Find where the given text appears and provide that cell's center as (x, y) coordinate. 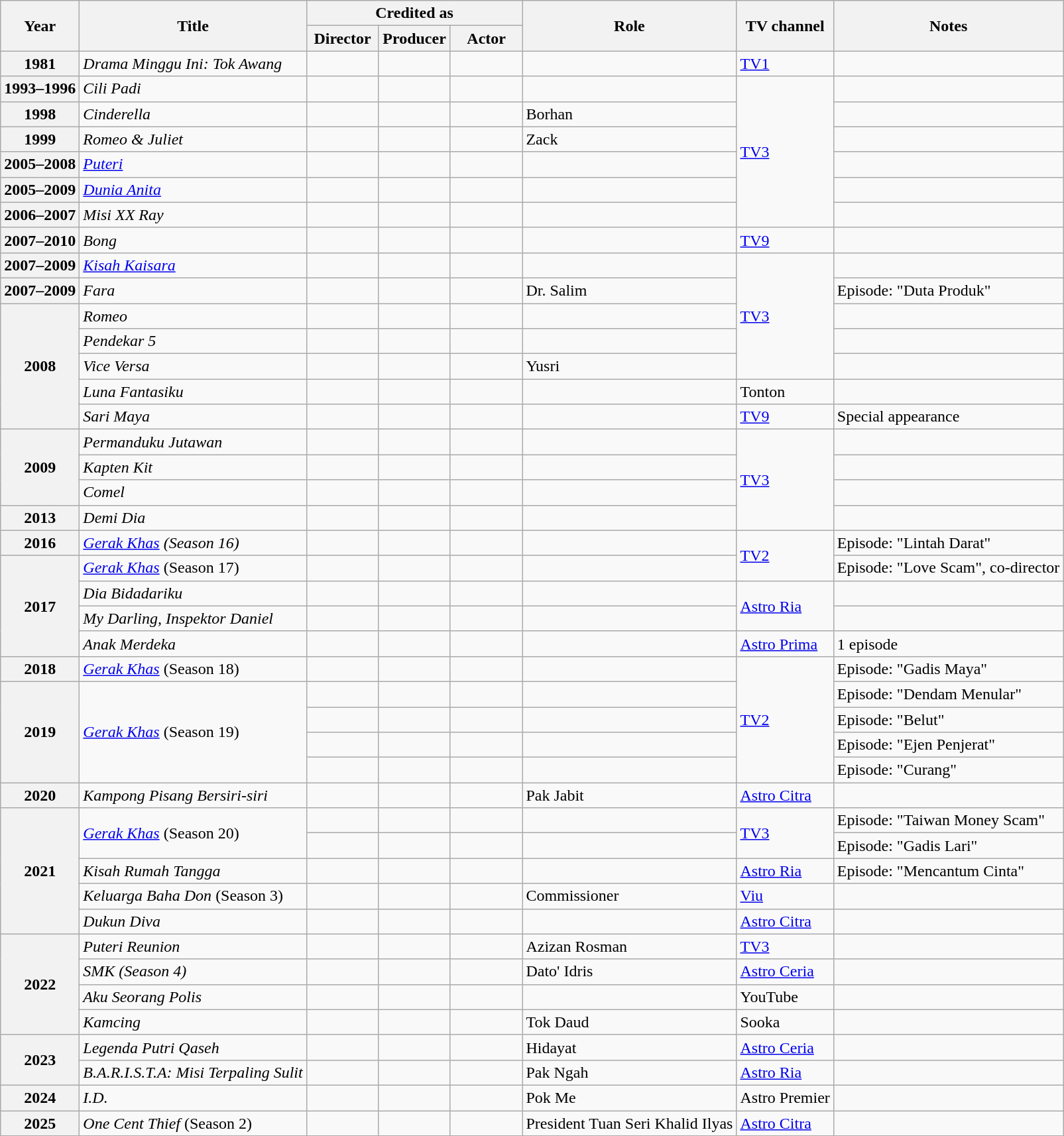
Pendekar 5 (193, 341)
Gerak Khas (Season 18) (193, 669)
Astro Premier (785, 1098)
Permanduku Jutawan (193, 442)
1999 (40, 139)
1998 (40, 114)
Dunia Anita (193, 190)
1981 (40, 64)
Bong (193, 240)
Producer (415, 38)
2023 (40, 1060)
Viu (785, 896)
Episode: "Ejen Penjerat" (948, 745)
Gerak Khas (Season 17) (193, 568)
Legenda Putri Qaseh (193, 1047)
Hidayat (630, 1047)
Actor (487, 38)
Keluarga Baha Don (Season 3) (193, 896)
Demi Dia (193, 518)
2020 (40, 795)
Gerak Khas (Season 19) (193, 732)
YouTube (785, 997)
Luna Fantasiku (193, 392)
Romeo (193, 316)
TV channel (785, 26)
Kapten Kit (193, 467)
Sooka (785, 1022)
Tonton (785, 392)
Gerak Khas (Season 16) (193, 543)
I.D. (193, 1098)
Cinderella (193, 114)
Vice Versa (193, 367)
2019 (40, 732)
Episode: "Curang" (948, 770)
Kisah Kaisara (193, 265)
Episode: "Mencantum Cinta" (948, 871)
Notes (948, 26)
B.A.R.I.S.T.A: Misi Terpaling Sulit (193, 1072)
Kampong Pisang Bersiri-siri (193, 795)
2018 (40, 669)
Pak Jabit (630, 795)
Dukun Diva (193, 921)
President Tuan Seri Khalid Ilyas (630, 1123)
2025 (40, 1123)
Zack (630, 139)
2006–2007 (40, 215)
Puteri (193, 164)
Episode: "Belut" (948, 719)
Anak Merdeka (193, 644)
1993–1996 (40, 89)
2007–2010 (40, 240)
Episode: "Love Scam", co-director (948, 568)
Comel (193, 492)
2024 (40, 1098)
Role (630, 26)
2013 (40, 518)
Romeo & Juliet (193, 139)
Special appearance (948, 417)
Dia Bidadariku (193, 593)
Director (342, 38)
TV1 (785, 64)
Kisah Rumah Tangga (193, 871)
1 episode (948, 644)
Sari Maya (193, 417)
2022 (40, 984)
My Darling, Inspektor Daniel (193, 618)
Episode: "Lintah Darat" (948, 543)
Credited as (414, 13)
One Cent Thief (Season 2) (193, 1123)
Dr. Salim (630, 290)
Astro Prima (785, 644)
SMK (Season 4) (193, 972)
Episode: "Gadis Lari" (948, 846)
2016 (40, 543)
Commissioner (630, 896)
Episode: "Duta Produk" (948, 290)
Pok Me (630, 1098)
Fara (193, 290)
Episode: "Taiwan Money Scam" (948, 821)
2008 (40, 367)
Misi XX Ray (193, 215)
Episode: "Gadis Maya" (948, 669)
2009 (40, 467)
Title (193, 26)
2021 (40, 871)
Yusri (630, 367)
2005–2008 (40, 164)
Tok Daud (630, 1022)
Puteri Reunion (193, 946)
Azizan Rosman (630, 946)
Episode: "Dendam Menular" (948, 694)
Aku Seorang Polis (193, 997)
Borhan (630, 114)
2017 (40, 606)
Pak Ngah (630, 1072)
2005–2009 (40, 190)
Cili Padi (193, 89)
Kamcing (193, 1022)
Year (40, 26)
Drama Minggu Ini: Tok Awang (193, 64)
Gerak Khas (Season 20) (193, 833)
Dato' Idris (630, 972)
